Extract the (x, y) coordinate from the center of the cell holding the provided text.  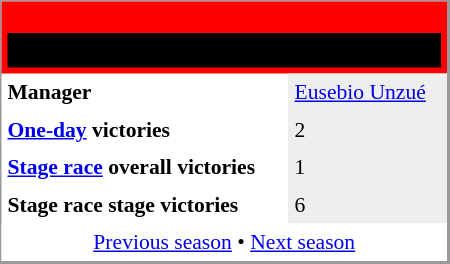
Previous season • Next season (225, 243)
One-day victories (146, 130)
2 (368, 130)
6 (368, 205)
Stage race overall victories (146, 167)
1 (368, 167)
Manager (146, 93)
Stage race stage victories (146, 205)
Eusebio Unzué (368, 93)
